Return (x, y) of the center of cell containing provided text 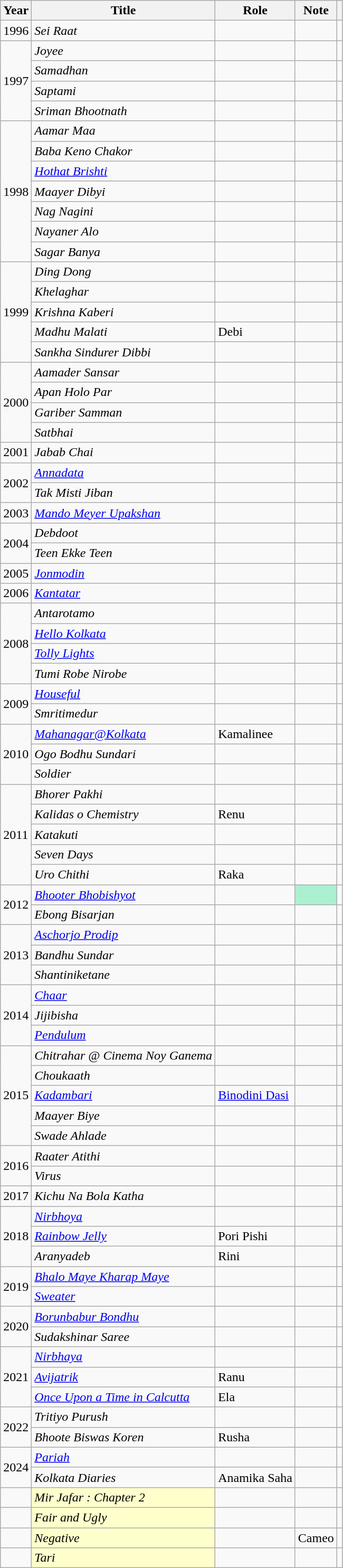
2002 (16, 483)
Role (255, 11)
2012 (16, 905)
Jijibisha (123, 1015)
Rusha (255, 1437)
Nayaner Alo (123, 231)
1998 (16, 191)
Nirbhoya (123, 1216)
2016 (16, 1166)
2013 (16, 955)
Kalidas o Chemistry (123, 814)
2021 (16, 1377)
Kantatar (123, 593)
Mahanagar@Kolkata (123, 734)
Tari (123, 1558)
Aamader Sansar (123, 372)
Raater Atithi (123, 1156)
Saptami (123, 91)
Smritimedur (123, 714)
Houseful (123, 694)
Tak Misti Jiban (123, 493)
Kamalinee (255, 734)
Ela (255, 1397)
Pori Pishi (255, 1236)
Swade Ahlade (123, 1136)
Rainbow Jelly (123, 1236)
Samadhan (123, 71)
Antarotamo (123, 613)
Fair and Ugly (123, 1517)
Rini (255, 1257)
1999 (16, 312)
2005 (16, 573)
2003 (16, 513)
Tolly Lights (123, 654)
Virus (123, 1176)
Nag Nagini (123, 211)
2011 (16, 834)
Hothat Brishti (123, 171)
Teen Ekke Teen (123, 553)
Maayer Biye (123, 1116)
Year (16, 11)
Aranyadeb (123, 1257)
Joyee (123, 51)
2004 (16, 543)
Sudakshinar Saree (123, 1337)
Kolkata Diaries (123, 1477)
Shantiniketane (123, 975)
2000 (16, 402)
Negative (123, 1538)
2001 (16, 452)
Annadata (123, 473)
Tritiyo Purush (123, 1417)
Bandhu Sundar (123, 955)
Jabab Chai (123, 452)
Sankha Sindurer Dibbi (123, 352)
Aschorjo Prodip (123, 935)
2010 (16, 754)
1996 (16, 31)
Nirbhaya (123, 1357)
2017 (16, 1196)
Avijatrik (123, 1377)
Sweater (123, 1297)
2006 (16, 593)
Debdoot (123, 533)
Kichu Na Bola Katha (123, 1196)
Pendulum (123, 1035)
Once Upon a Time in Calcutta (123, 1397)
Maayer Dibyi (123, 191)
2018 (16, 1236)
Chaar (123, 995)
Gariber Samman (123, 412)
Madhu Malati (123, 332)
2019 (16, 1287)
Apan Holo Par (123, 392)
Borunbabur Bondhu (123, 1317)
2024 (16, 1467)
Ogo Bodhu Sundari (123, 754)
Bhooter Bhobishyot (123, 895)
Khelaghar (123, 292)
Mando Meyer Upakshan (123, 513)
Choukaath (123, 1075)
Soldier (123, 774)
Aamar Maa (123, 131)
Title (123, 11)
Sagar Banya (123, 252)
Chitrahar @ Cinema Noy Ganema (123, 1055)
Note (316, 11)
Bhoote Biswas Koren (123, 1437)
2014 (16, 1015)
Bhalo Maye Kharap Maye (123, 1277)
Satbhai (123, 432)
Renu (255, 814)
Katakuti (123, 834)
Baba Keno Chakor (123, 151)
Ding Dong (123, 272)
Raka (255, 874)
Tumi Robe Nirobe (123, 674)
1997 (16, 81)
2009 (16, 704)
Bhorer Pakhi (123, 794)
Cameo (316, 1538)
Uro Chithi (123, 874)
Krishna Kaberi (123, 312)
2022 (16, 1427)
Jonmodin (123, 573)
2020 (16, 1327)
Hello Kolkata (123, 634)
Anamika Saha (255, 1477)
Mir Jafar : Chapter 2 (123, 1497)
2008 (16, 644)
Kadambari (123, 1095)
Seven Days (123, 854)
Ebong Bisarjan (123, 915)
Pariah (123, 1457)
Sriman Bhootnath (123, 111)
Sei Raat (123, 31)
2015 (16, 1095)
Ranu (255, 1377)
Debi (255, 332)
Binodini Dasi (255, 1095)
